Search for the cell housing the specified text and yield its (x, y) center coordinate. 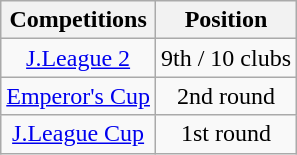
Position (226, 20)
Emperor's Cup (78, 96)
1st round (226, 134)
J.League Cup (78, 134)
J.League 2 (78, 58)
Competitions (78, 20)
9th / 10 clubs (226, 58)
2nd round (226, 96)
